Extract the [x, y] coordinate from the center of the cell holding the provided text.  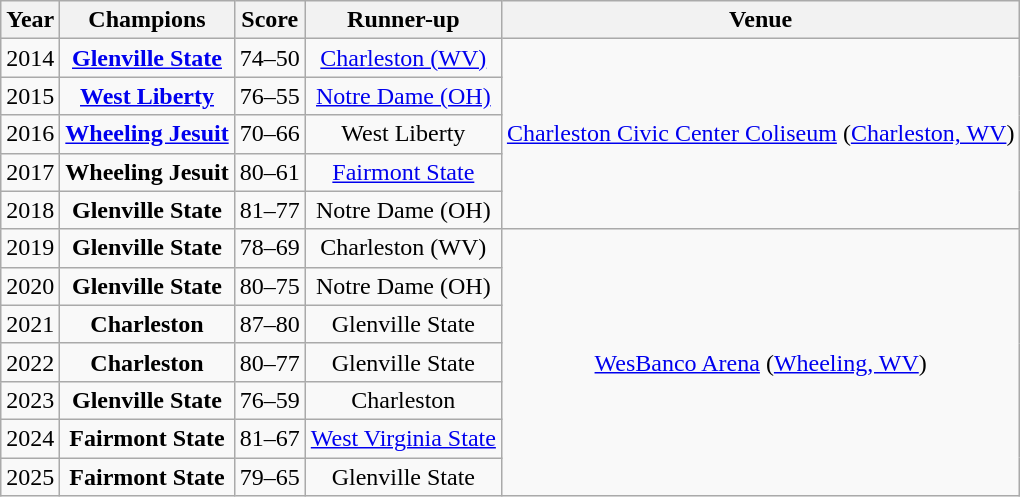
Runner-up [403, 20]
76–55 [270, 96]
2016 [30, 134]
2018 [30, 210]
2021 [30, 324]
76–59 [270, 400]
2020 [30, 286]
80–61 [270, 172]
2017 [30, 172]
81–67 [270, 438]
West Virginia State [403, 438]
81–77 [270, 210]
2024 [30, 438]
70–66 [270, 134]
Charleston Civic Center Coliseum (Charleston, WV) [760, 134]
79–65 [270, 477]
80–75 [270, 286]
2014 [30, 58]
Score [270, 20]
80–77 [270, 362]
87–80 [270, 324]
74–50 [270, 58]
Champions [147, 20]
2023 [30, 400]
WesBanco Arena (Wheeling, WV) [760, 362]
Year [30, 20]
2025 [30, 477]
2015 [30, 96]
2022 [30, 362]
2019 [30, 248]
Venue [760, 20]
78–69 [270, 248]
